Search for the cell housing the specified text and yield its [x, y] center coordinate. 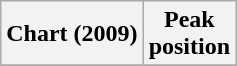
Chart (2009) [72, 34]
Peakposition [189, 34]
